From the cell containing the given text, extract its center point as (X, Y) coordinate. 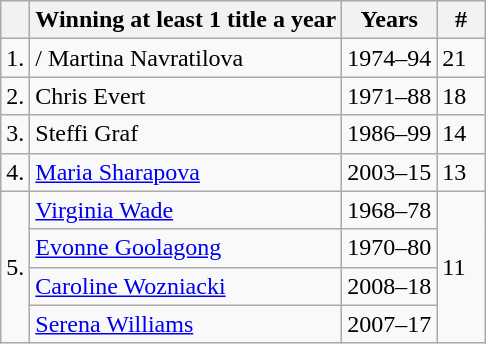
2008–18 (390, 286)
1968–78 (390, 210)
Chris Evert (186, 96)
Years (390, 20)
1971–88 (390, 96)
11 (462, 267)
2007–17 (390, 324)
1970–80 (390, 248)
Maria Sharapova (186, 172)
1. (16, 58)
Serena Williams (186, 324)
Steffi Graf (186, 134)
Virginia Wade (186, 210)
4. (16, 172)
3. (16, 134)
/ Martina Navratilova (186, 58)
2003–15 (390, 172)
5. (16, 267)
Caroline Wozniacki (186, 286)
Winning at least 1 title a year (186, 20)
13 (462, 172)
2. (16, 96)
21 (462, 58)
Evonne Goolagong (186, 248)
18 (462, 96)
1974–94 (390, 58)
# (462, 20)
14 (462, 134)
1986–99 (390, 134)
